From the cell containing the given text, extract its center point as (X, Y) coordinate. 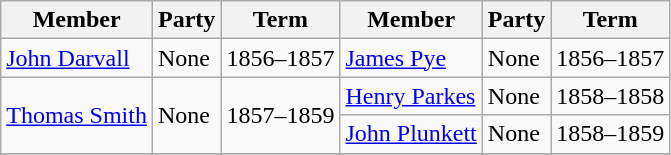
John Darvall (77, 58)
1857–1859 (280, 115)
James Pye (411, 58)
John Plunkett (411, 134)
Henry Parkes (411, 96)
Thomas Smith (77, 115)
1858–1859 (610, 134)
1858–1858 (610, 96)
